Pinpoint the cell where the given text exists, returning its [x, y] midpoint coordinate. 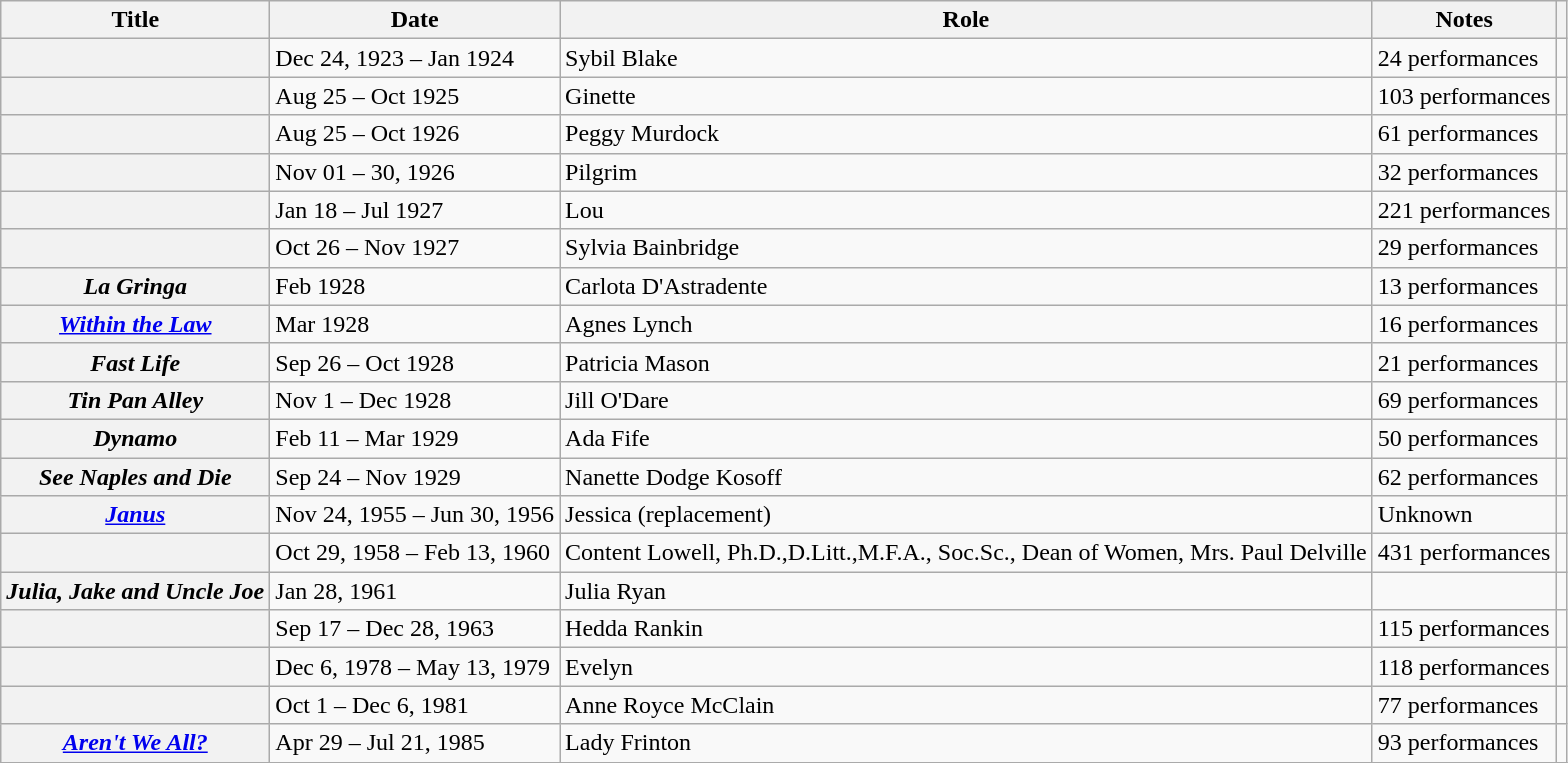
Mar 1928 [415, 324]
62 performances [1464, 477]
Sybil Blake [966, 58]
Ada Fife [966, 438]
Jan 28, 1961 [415, 591]
24 performances [1464, 58]
Nov 1 – Dec 1928 [415, 400]
Apr 29 – Jul 21, 1985 [415, 743]
431 performances [1464, 553]
32 performances [1464, 172]
Within the Law [136, 324]
Date [415, 20]
Julia, Jake and Uncle Joe [136, 591]
Evelyn [966, 667]
Nanette Dodge Kosoff [966, 477]
93 performances [1464, 743]
13 performances [1464, 286]
Jessica (replacement) [966, 515]
Carlota D'Astradente [966, 286]
115 performances [1464, 629]
Jan 18 – Jul 1927 [415, 210]
Janus [136, 515]
See Naples and Die [136, 477]
Lady Frinton [966, 743]
Lou [966, 210]
61 performances [1464, 134]
118 performances [1464, 667]
50 performances [1464, 438]
Dec 24, 1923 – Jan 1924 [415, 58]
Title [136, 20]
La Gringa [136, 286]
Feb 11 – Mar 1929 [415, 438]
Fast Life [136, 362]
Dynamo [136, 438]
Agnes Lynch [966, 324]
21 performances [1464, 362]
Role [966, 20]
Content Lowell, Ph.D.,D.Litt.,M.F.A., Soc.Sc., Dean of Women, Mrs. Paul Delville [966, 553]
Aug 25 – Oct 1925 [415, 96]
Oct 26 – Nov 1927 [415, 248]
Peggy Murdock [966, 134]
Sep 26 – Oct 1928 [415, 362]
Nov 24, 1955 – Jun 30, 1956 [415, 515]
Sep 17 – Dec 28, 1963 [415, 629]
Oct 29, 1958 – Feb 13, 1960 [415, 553]
Anne Royce McClain [966, 705]
Hedda Rankin [966, 629]
Aren't We All? [136, 743]
Ginette [966, 96]
29 performances [1464, 248]
Notes [1464, 20]
Nov 01 – 30, 1926 [415, 172]
Patricia Mason [966, 362]
Aug 25 – Oct 1926 [415, 134]
Oct 1 – Dec 6, 1981 [415, 705]
103 performances [1464, 96]
Tin Pan Alley [136, 400]
16 performances [1464, 324]
77 performances [1464, 705]
Unknown [1464, 515]
69 performances [1464, 400]
Sep 24 – Nov 1929 [415, 477]
Sylvia Bainbridge [966, 248]
Julia Ryan [966, 591]
Feb 1928 [415, 286]
Dec 6, 1978 – May 13, 1979 [415, 667]
221 performances [1464, 210]
Pilgrim [966, 172]
Jill O'Dare [966, 400]
